From the cell containing the given text, extract its center point as (X, Y) coordinate. 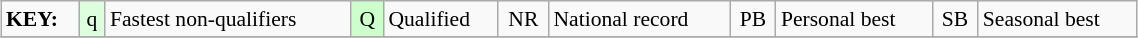
Seasonal best (1058, 19)
National record (639, 19)
PB (753, 19)
Q (367, 19)
Qualified (440, 19)
q (92, 19)
NR (523, 19)
KEY: (40, 19)
SB (955, 19)
Personal best (854, 19)
Fastest non-qualifiers (228, 19)
